Detect which cell encompasses the target text, then output its (x, y) center coordinate. 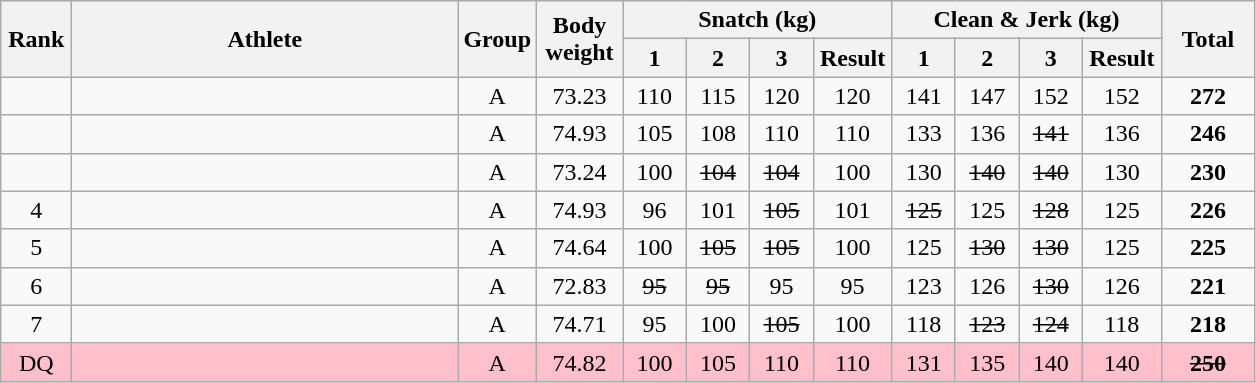
246 (1208, 134)
272 (1208, 96)
4 (36, 210)
7 (36, 324)
5 (36, 248)
73.24 (580, 172)
Snatch (kg) (758, 20)
Athlete (265, 39)
250 (1208, 362)
96 (655, 210)
Body weight (580, 39)
73.23 (580, 96)
DQ (36, 362)
147 (987, 96)
74.82 (580, 362)
Group (498, 39)
Rank (36, 39)
Clean & Jerk (kg) (1026, 20)
108 (718, 134)
131 (924, 362)
133 (924, 134)
225 (1208, 248)
72.83 (580, 286)
135 (987, 362)
74.71 (580, 324)
226 (1208, 210)
115 (718, 96)
6 (36, 286)
128 (1051, 210)
Total (1208, 39)
218 (1208, 324)
221 (1208, 286)
124 (1051, 324)
230 (1208, 172)
74.64 (580, 248)
